Search for the cell housing the specified text and yield its [X, Y] center coordinate. 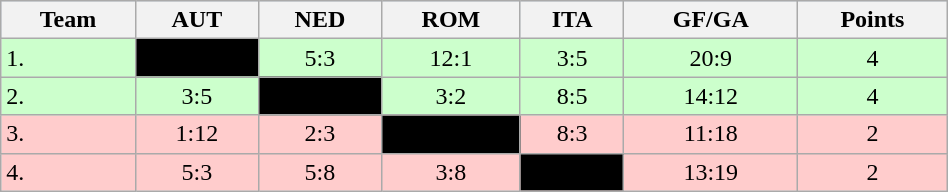
ITA [572, 20]
12:1 [450, 58]
14:12 [711, 96]
ROM [450, 20]
3. [68, 134]
8:5 [572, 96]
Points [873, 20]
5:8 [320, 172]
8:3 [572, 134]
GF/GA [711, 20]
1. [68, 58]
2:3 [320, 134]
1:12 [196, 134]
11:18 [711, 134]
Team [68, 20]
20:9 [711, 58]
3:8 [450, 172]
NED [320, 20]
2. [68, 96]
4. [68, 172]
3:2 [450, 96]
AUT [196, 20]
13:19 [711, 172]
